For the text-containing cell, return its midpoint in (X, Y) coordinate format. 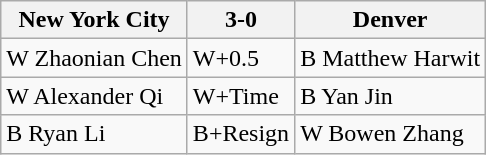
New York City (94, 20)
W+0.5 (240, 58)
W Bowen Zhang (390, 134)
W Alexander Qi (94, 96)
W+Time (240, 96)
3-0 (240, 20)
B+Resign (240, 134)
B Yan Jin (390, 96)
W Zhaonian Chen (94, 58)
Denver (390, 20)
B Matthew Harwit (390, 58)
B Ryan Li (94, 134)
